Return the (x, y) coordinate for the center point of the cell that contains the specified text.  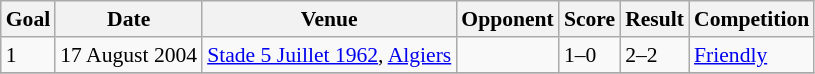
Competition (752, 19)
Goal (28, 19)
Friendly (752, 55)
Score (590, 19)
2–2 (654, 55)
Date (128, 19)
Venue (329, 19)
17 August 2004 (128, 55)
1 (28, 55)
1–0 (590, 55)
Opponent (508, 19)
Result (654, 19)
Stade 5 Juillet 1962, Algiers (329, 55)
